Find where the given text appears and provide that cell's center as (x, y) coordinate. 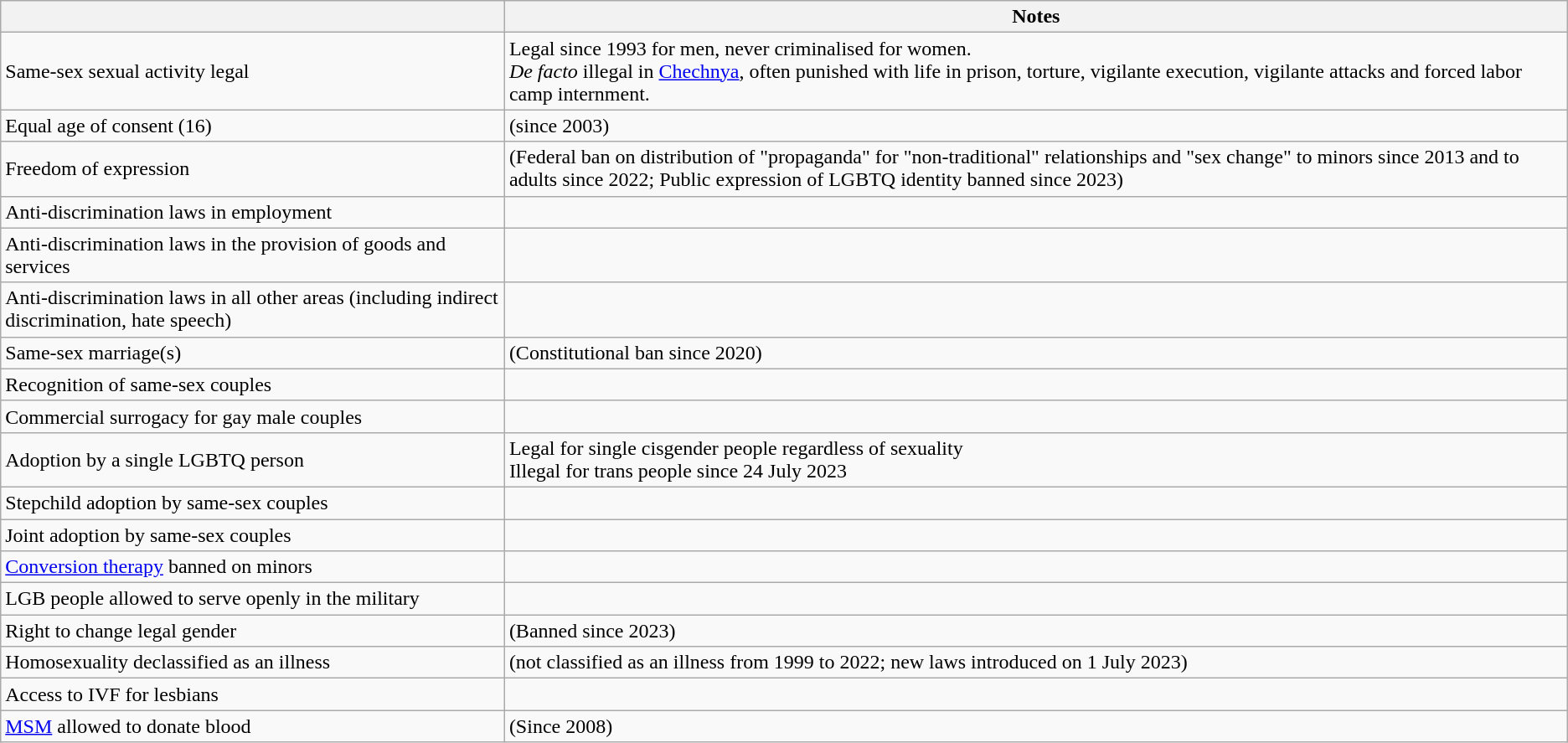
LGB people allowed to serve openly in the military (253, 599)
Same-sex marriage(s) (253, 353)
Same-sex sexual activity legal (253, 71)
Anti-discrimination laws in all other areas (including indirect discrimination, hate speech) (253, 310)
Commercial surrogacy for gay male couples (253, 416)
Conversion therapy banned on minors (253, 567)
Recognition of same-sex couples (253, 384)
(Since 2008) (1035, 726)
Anti-discrimination laws in employment (253, 212)
Anti-discrimination laws in the provision of goods and services (253, 255)
(Constitutional ban since 2020) (1035, 353)
(Banned since 2023) (1035, 631)
Freedom of expression (253, 169)
Legal for single cisgender people regardless of sexuality Illegal for trans people since 24 July 2023 (1035, 459)
MSM allowed to donate blood (253, 726)
Adoption by a single LGBTQ person (253, 459)
Homosexuality declassified as an illness (253, 663)
Stepchild adoption by same-sex couples (253, 503)
(not classified as an illness from 1999 to 2022; new laws introduced on 1 July 2023) (1035, 663)
Access to IVF for lesbians (253, 694)
Equal age of consent (16) (253, 126)
Notes (1035, 17)
Joint adoption by same-sex couples (253, 535)
Right to change legal gender (253, 631)
(since 2003) (1035, 126)
